From the cell containing the given text, extract its center point as [X, Y] coordinate. 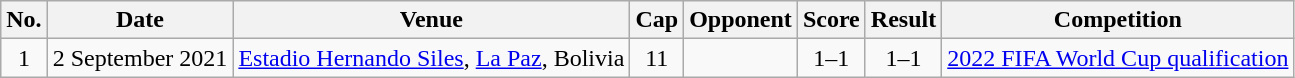
1 [24, 58]
Date [140, 20]
Score [831, 20]
No. [24, 20]
Opponent [741, 20]
Result [903, 20]
Competition [1118, 20]
2 September 2021 [140, 58]
Estadio Hernando Siles, La Paz, Bolivia [432, 58]
Cap [657, 20]
2022 FIFA World Cup qualification [1118, 58]
Venue [432, 20]
11 [657, 58]
